Return the (x, y) coordinate for the center point of the cell that contains the specified text.  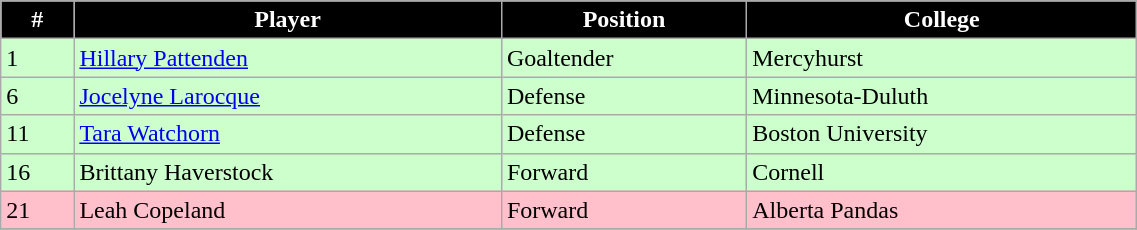
Player (288, 20)
Mercyhurst (942, 58)
11 (38, 134)
Leah Copeland (288, 210)
Alberta Pandas (942, 210)
Jocelyne Larocque (288, 96)
# (38, 20)
Boston University (942, 134)
1 (38, 58)
Minnesota-Duluth (942, 96)
Hillary Pattenden (288, 58)
16 (38, 172)
Position (624, 20)
Cornell (942, 172)
21 (38, 210)
Tara Watchorn (288, 134)
Goaltender (624, 58)
College (942, 20)
Brittany Haverstock (288, 172)
6 (38, 96)
